Identify which cell holds the provided text, then report its (x, y) central coordinate. 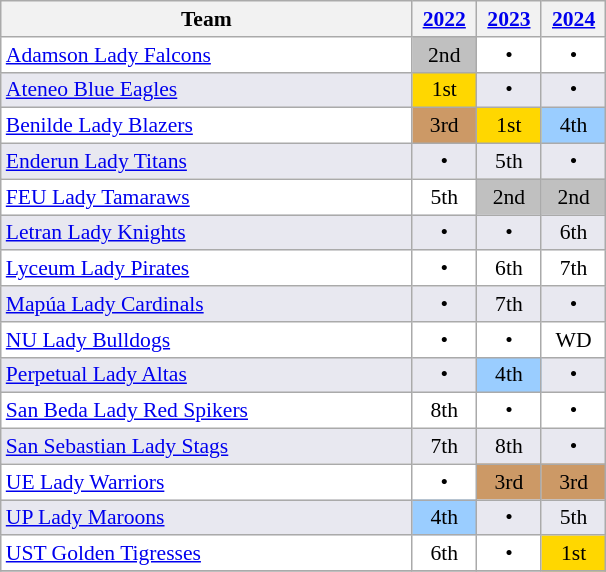
Ateneo Blue Eagles (206, 90)
2022 (444, 19)
San Sebastian Lady Stags (206, 447)
Adamson Lady Falcons (206, 55)
Letran Lady Knights (206, 233)
FEU Lady Tamaraws (206, 197)
2024 (574, 19)
Perpetual Lady Altas (206, 375)
2023 (510, 19)
UST Golden Tigresses (206, 554)
UE Lady Warriors (206, 482)
WD (574, 340)
Lyceum Lady Pirates (206, 269)
Enderun Lady Titans (206, 162)
NU Lady Bulldogs (206, 340)
San Beda Lady Red Spikers (206, 411)
Mapúa Lady Cardinals (206, 304)
Team (206, 19)
UP Lady Maroons (206, 518)
Benilde Lady Blazers (206, 126)
